Find where the given text appears and provide that cell's center as [X, Y] coordinate. 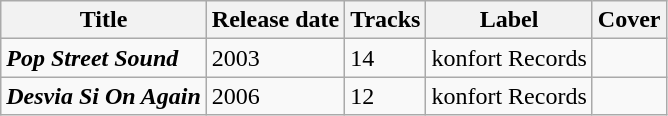
12 [386, 96]
Label [509, 20]
14 [386, 58]
Desvia Si On Again [104, 96]
Pop Street Sound [104, 58]
2006 [275, 96]
Cover [629, 20]
Title [104, 20]
Tracks [386, 20]
Release date [275, 20]
2003 [275, 58]
